Return the (X, Y) coordinate for the center point of the cell that contains the specified text.  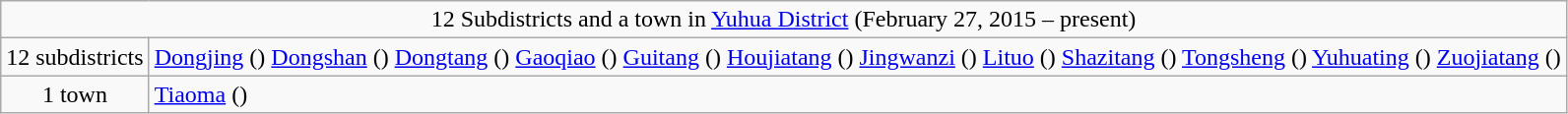
Dongjing () Dongshan () Dongtang () Gaoqiao () Guitang () Houjiatang () Jingwanzi () Lituo () Shazitang () Tongsheng () Yuhuating () Zuojiatang () (857, 57)
12 Subdistricts and a town in Yuhua District (February 27, 2015 – present) (784, 20)
Tiaoma () (857, 94)
12 subdistricts (75, 57)
1 town (75, 94)
